Provide the [x, y] coordinate of the cell's center where the given text is located.  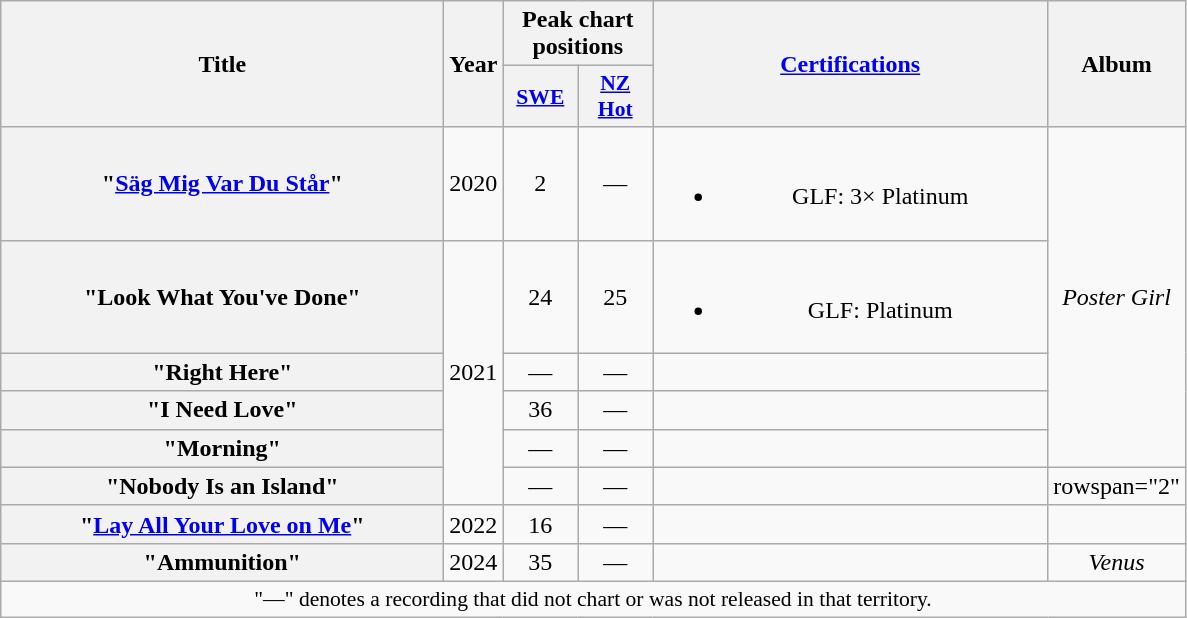
"I Need Love" [222, 410]
2 [540, 184]
36 [540, 410]
24 [540, 296]
16 [540, 524]
NZHot [616, 96]
Album [1117, 64]
2022 [474, 524]
2021 [474, 372]
"Right Here" [222, 372]
Venus [1117, 562]
2024 [474, 562]
Certifications [850, 64]
Poster Girl [1117, 297]
GLF: Platinum [850, 296]
"Look What You've Done" [222, 296]
SWE [540, 96]
"Säg Mig Var Du Står" [222, 184]
"Ammunition" [222, 562]
"Lay All Your Love on Me" [222, 524]
GLF: 3× Platinum [850, 184]
35 [540, 562]
"Nobody Is an Island" [222, 486]
2020 [474, 184]
Year [474, 64]
"—" denotes a recording that did not chart or was not released in that territory. [594, 599]
rowspan="2" [1117, 486]
25 [616, 296]
Peak chart positions [578, 34]
Title [222, 64]
"Morning" [222, 448]
